Scan for the cell matching the given text and deliver its (x, y) coordinate at center. 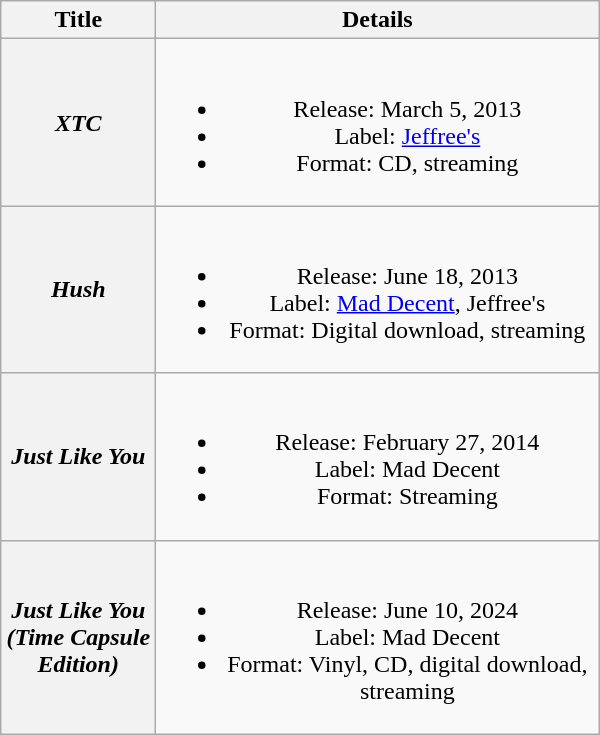
Release: March 5, 2013Label: Jeffree'sFormat: CD, streaming (378, 122)
XTC (78, 122)
Release: June 10, 2024Label: Mad DecentFormat: Vinyl, CD, digital download, streaming (378, 637)
Title (78, 20)
Just Like You (Time Capsule Edition) (78, 637)
Release: June 18, 2013Label: Mad Decent, Jeffree'sFormat: Digital download, streaming (378, 290)
Release: February 27, 2014Label: Mad DecentFormat: Streaming (378, 456)
Just Like You (78, 456)
Details (378, 20)
Hush (78, 290)
